Find where the given text appears and provide that cell's center as (X, Y) coordinate. 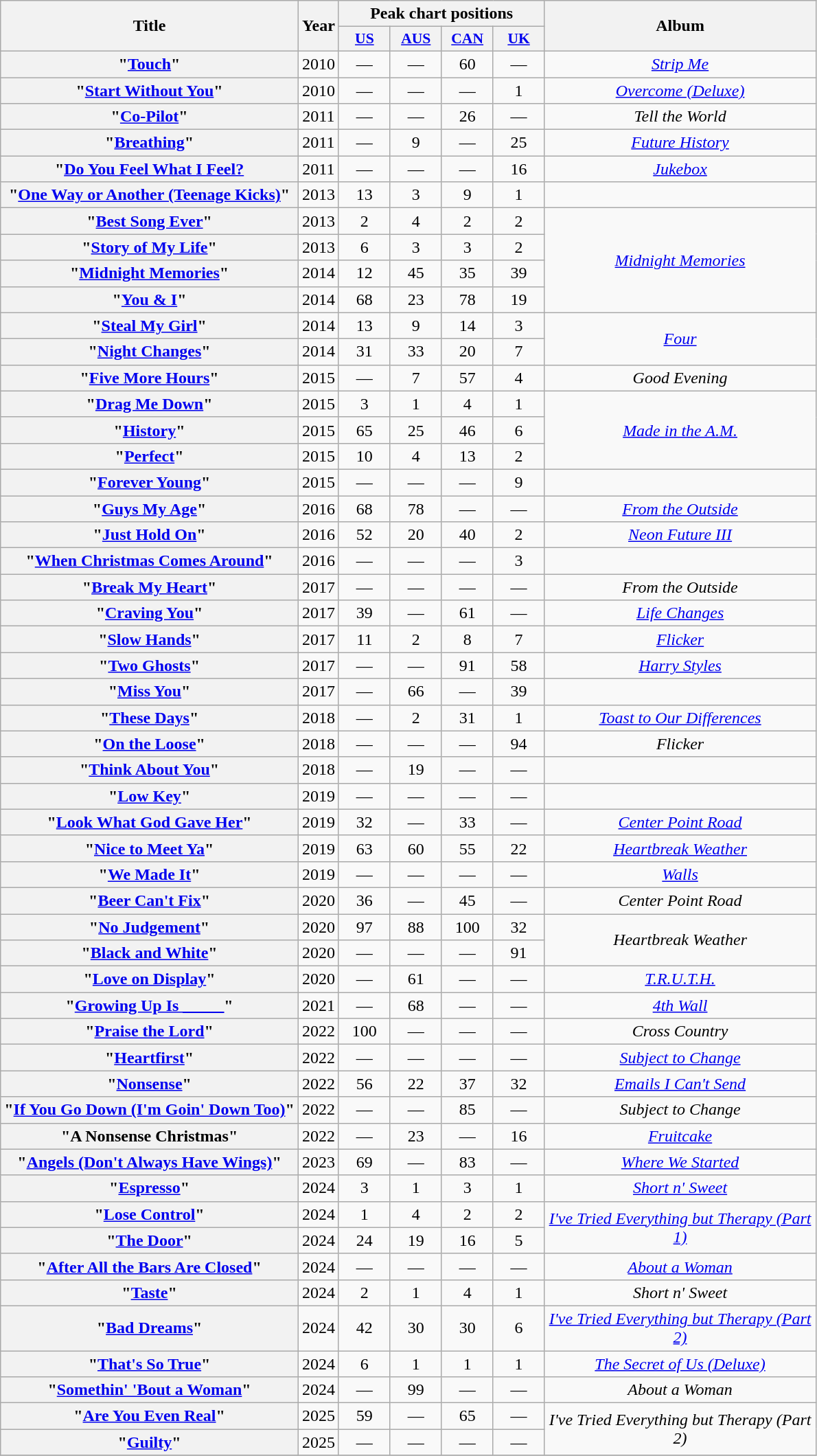
"Perfect" (150, 456)
I've Tried Everything but Therapy (Part 1) (680, 1227)
4th Wall (680, 1005)
11 (364, 639)
Four (680, 339)
"A Nonsense Christmas" (150, 1136)
"Five More Hours" (150, 378)
"Nonsense" (150, 1084)
46 (467, 430)
Jukebox (680, 169)
"Low Key" (150, 796)
"Story of My Life" (150, 247)
"Breathing" (150, 143)
"Midnight Memories" (150, 273)
"History" (150, 430)
10 (364, 456)
85 (467, 1110)
"These Days" (150, 718)
"That's So True" (150, 1363)
24 (364, 1240)
"If You Go Down (I'm Goin' Down Too)" (150, 1110)
"Love on Display" (150, 979)
Fruitcake (680, 1136)
T.R.U.T.H. (680, 979)
Walls (680, 874)
26 (467, 117)
"Best Song Ever" (150, 221)
59 (364, 1416)
Year (319, 26)
"Steal My Girl" (150, 326)
14 (467, 326)
52 (364, 535)
5 (519, 1240)
"Lose Control" (150, 1214)
Where We Started (680, 1162)
88 (416, 926)
"Do You Feel What I Feel? (150, 169)
"Slow Hands" (150, 639)
"After All the Bars Are Closed" (150, 1266)
"You & I" (150, 299)
Album (680, 26)
Tell the World (680, 117)
94 (519, 744)
66 (416, 692)
40 (467, 535)
"Bad Dreams" (150, 1328)
"Forever Young" (150, 482)
Emails I Can't Send (680, 1084)
"Black and White" (150, 953)
"Break My Heart" (150, 587)
8 (467, 639)
Made in the A.M. (680, 430)
Future History (680, 143)
Good Evening (680, 378)
"Miss You" (150, 692)
"Co-Pilot" (150, 117)
"Praise the Lord" (150, 1032)
AUS (416, 39)
2021 (319, 1005)
"Look What God Gave Her" (150, 822)
"Craving You" (150, 613)
Harry Styles (680, 666)
"Heartfirst" (150, 1058)
35 (467, 273)
83 (467, 1162)
"Somethin' 'Bout a Woman" (150, 1390)
69 (364, 1162)
US (364, 39)
56 (364, 1084)
63 (364, 848)
"Nice to Meet Ya" (150, 848)
The Secret of Us (Deluxe) (680, 1363)
UK (519, 39)
Strip Me (680, 64)
"Guys My Age" (150, 509)
Life Changes (680, 613)
99 (416, 1390)
58 (519, 666)
"Guilty" (150, 1442)
"The Door" (150, 1240)
57 (467, 378)
"Growing Up Is _____" (150, 1005)
2023 (319, 1162)
55 (467, 848)
37 (467, 1084)
"When Christmas Comes Around" (150, 561)
Title (150, 26)
"Taste" (150, 1293)
"Just Hold On" (150, 535)
Peak chart positions (441, 14)
42 (364, 1328)
"Are You Even Real" (150, 1416)
CAN (467, 39)
"Night Changes" (150, 352)
Midnight Memories (680, 260)
12 (364, 273)
Neon Future III (680, 535)
"Drag Me Down" (150, 404)
"Two Ghosts" (150, 666)
"Touch" (150, 64)
Toast to Our Differences (680, 718)
"Angels (Don't Always Have Wings)" (150, 1162)
"Start Without You" (150, 90)
"No Judgement" (150, 926)
"Espresso" (150, 1188)
"One Way or Another (Teenage Kicks)" (150, 195)
"We Made It" (150, 874)
"Beer Can't Fix" (150, 900)
97 (364, 926)
"On the Loose" (150, 744)
Overcome (Deluxe) (680, 90)
"Think About You" (150, 770)
36 (364, 900)
Cross Country (680, 1032)
